Output the [x, y] coordinate of the center of the cell containing the given text.  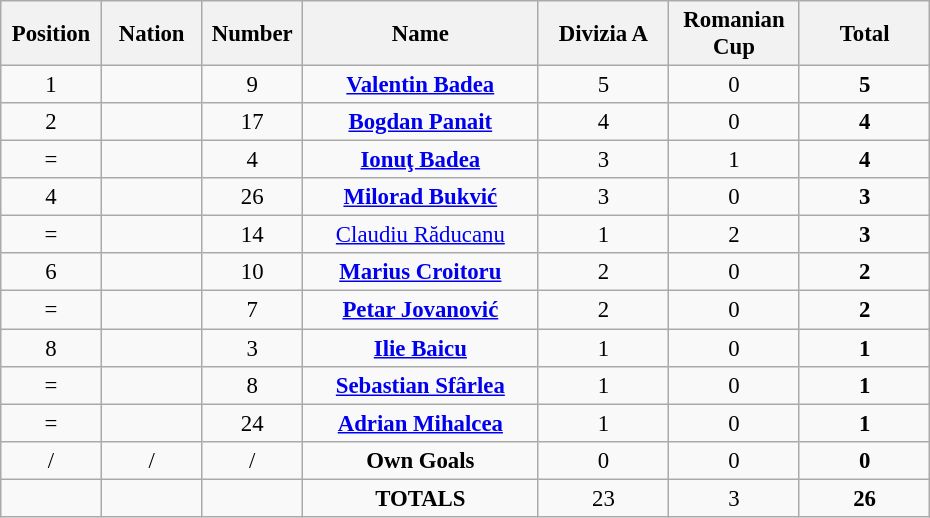
Name [421, 34]
Ilie Baicu [421, 348]
Adrian Mihalcea [421, 423]
Own Goals [421, 460]
Ionuţ Badea [421, 160]
Petar Jovanović [421, 310]
Milorad Bukvić [421, 197]
7 [252, 310]
17 [252, 122]
9 [252, 85]
Valentin Badea [421, 85]
Sebastian Sfârlea [421, 385]
Romanian Cup [734, 34]
14 [252, 235]
Number [252, 34]
Nation [152, 34]
Marius Croitoru [421, 273]
24 [252, 423]
TOTALS [421, 498]
10 [252, 273]
Bogdan Panait [421, 122]
Divizia A [604, 34]
23 [604, 498]
Position [52, 34]
6 [52, 273]
Claudiu Răducanu [421, 235]
Total [864, 34]
